Provide the [x, y] coordinate of the cell's center where the given text is located.  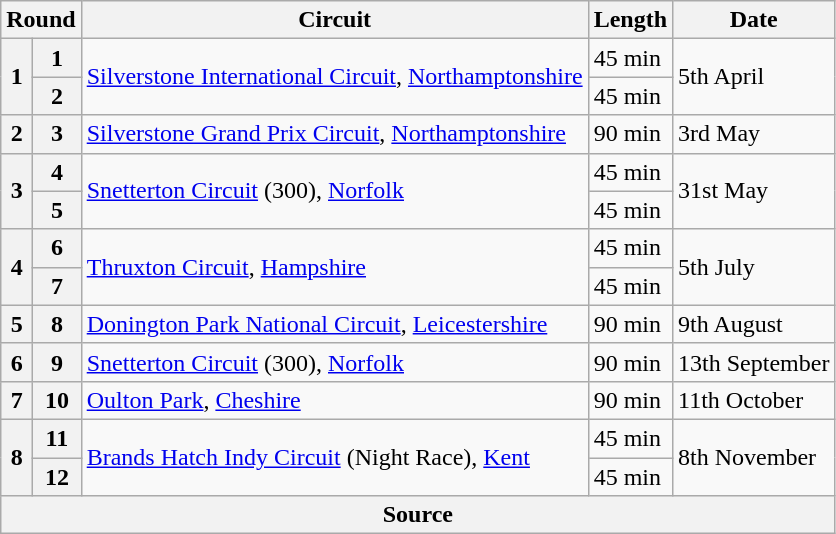
31st May [754, 191]
Donington Park National Circuit, Leicestershire [334, 324]
Circuit [334, 20]
Source [418, 515]
5th April [754, 77]
Silverstone Grand Prix Circuit, Northamptonshire [334, 134]
11th October [754, 400]
8th November [754, 457]
Date [754, 20]
Brands Hatch Indy Circuit (Night Race), Kent [334, 457]
13th September [754, 362]
3rd May [754, 134]
5th July [754, 267]
9th August [754, 324]
Silverstone International Circuit, Northamptonshire [334, 77]
9 [58, 362]
Length [630, 20]
Round [41, 20]
12 [58, 477]
10 [58, 400]
Oulton Park, Cheshire [334, 400]
11 [58, 438]
Thruxton Circuit, Hampshire [334, 267]
